Determine the [X, Y] coordinate at the center of the cell enclosing the given text.  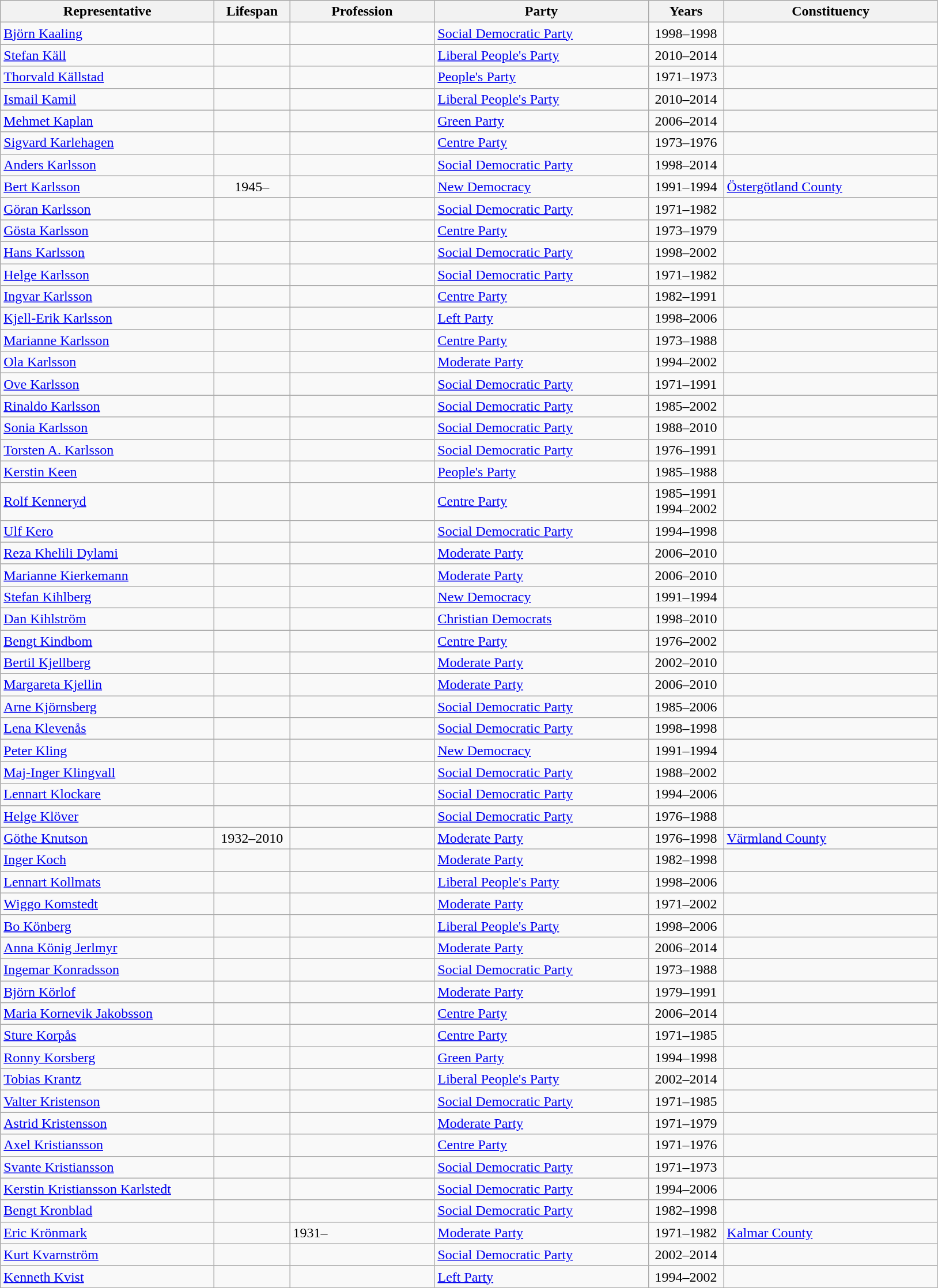
Arne Kjörnsberg [107, 707]
Margareta Kjellin [107, 685]
Rolf Kenneryd [107, 501]
Astrid Kristensson [107, 1123]
1976–1991 [686, 450]
1985–19911994–2002 [686, 501]
Mehmet Kaplan [107, 121]
Lifespan [252, 12]
Axel Kristiansson [107, 1145]
Ingemar Konradsson [107, 969]
Ulf Kero [107, 531]
Hans Karlsson [107, 252]
1998–2014 [686, 165]
Constituency [831, 12]
Years [686, 12]
Östergötland County [831, 187]
Kerstin Keen [107, 472]
Profession [362, 12]
1931– [362, 1233]
1976–1988 [686, 816]
1998–2002 [686, 252]
1932–2010 [252, 838]
Valter Kristenson [107, 1101]
1979–1991 [686, 991]
Tobias Krantz [107, 1079]
1971–1976 [686, 1145]
Lena Klevenås [107, 729]
Stefan Kihlberg [107, 597]
Helge Karlsson [107, 275]
Rinaldo Karlsson [107, 406]
Lennart Klockare [107, 794]
Anna König Jerlmyr [107, 948]
Torsten A. Karlsson [107, 450]
1985–1988 [686, 472]
1971–2002 [686, 904]
Bengt Kindbom [107, 641]
Lennart Kollmats [107, 882]
Björn Kaaling [107, 33]
Eric Krönmark [107, 1233]
1945– [252, 187]
Bengt Kronblad [107, 1211]
Wiggo Komstedt [107, 904]
Ronny Korsberg [107, 1058]
Party [542, 12]
Maria Kornevik Jakobsson [107, 1014]
Gösta Karlsson [107, 230]
Björn Körlof [107, 991]
Kenneth Kvist [107, 1276]
Ismail Kamil [107, 99]
1998–2010 [686, 619]
1976–2002 [686, 641]
Värmland County [831, 838]
Ola Karlsson [107, 362]
Sonia Karlsson [107, 428]
1971–1979 [686, 1123]
Kalmar County [831, 1233]
Kerstin Kristiansson Karlstedt [107, 1189]
Marianne Kierkemann [107, 575]
1976–1998 [686, 838]
1982–1991 [686, 297]
1988–2010 [686, 428]
Inger Koch [107, 860]
1985–2002 [686, 406]
1973–1979 [686, 230]
1973–1976 [686, 143]
2002–2010 [686, 663]
Anders Karlsson [107, 165]
Sigvard Karlehagen [107, 143]
Ove Karlsson [107, 384]
Bertil Kjellberg [107, 663]
Ingvar Karlsson [107, 297]
Kjell-Erik Karlsson [107, 319]
1985–2006 [686, 707]
Thorvald Källstad [107, 77]
Maj-Inger Klingvall [107, 772]
Reza Khelili Dylami [107, 553]
Kurt Kvarnström [107, 1255]
Göran Karlsson [107, 209]
Dan Kihlström [107, 619]
Peter Kling [107, 751]
Sture Korpås [107, 1036]
Christian Democrats [542, 619]
Bo Könberg [107, 926]
Helge Klöver [107, 816]
Representative [107, 12]
Marianne Karlsson [107, 340]
1971–1991 [686, 384]
Stefan Käll [107, 55]
Göthe Knutson [107, 838]
Bert Karlsson [107, 187]
Svante Kristiansson [107, 1167]
1988–2002 [686, 772]
